Determine the [X, Y] coordinate at the center of the cell enclosing the given text.  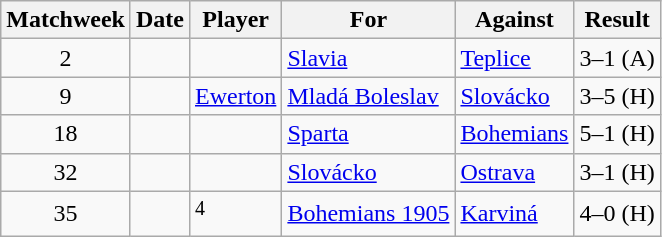
2 [66, 58]
4 [235, 214]
Karviná [514, 214]
Date [160, 20]
5–1 (H) [617, 134]
3–1 (A) [617, 58]
Bohemians [514, 134]
Bohemians 1905 [368, 214]
Ewerton [235, 96]
Mladá Boleslav [368, 96]
3–1 (H) [617, 172]
32 [66, 172]
Slavia [368, 58]
35 [66, 214]
Teplice [514, 58]
Matchweek [66, 20]
9 [66, 96]
18 [66, 134]
Sparta [368, 134]
Ostrava [514, 172]
4–0 (H) [617, 214]
For [368, 20]
Result [617, 20]
3–5 (H) [617, 96]
Player [235, 20]
Against [514, 20]
